Provide the (X, Y) coordinate of the cell's center where the given text is located.  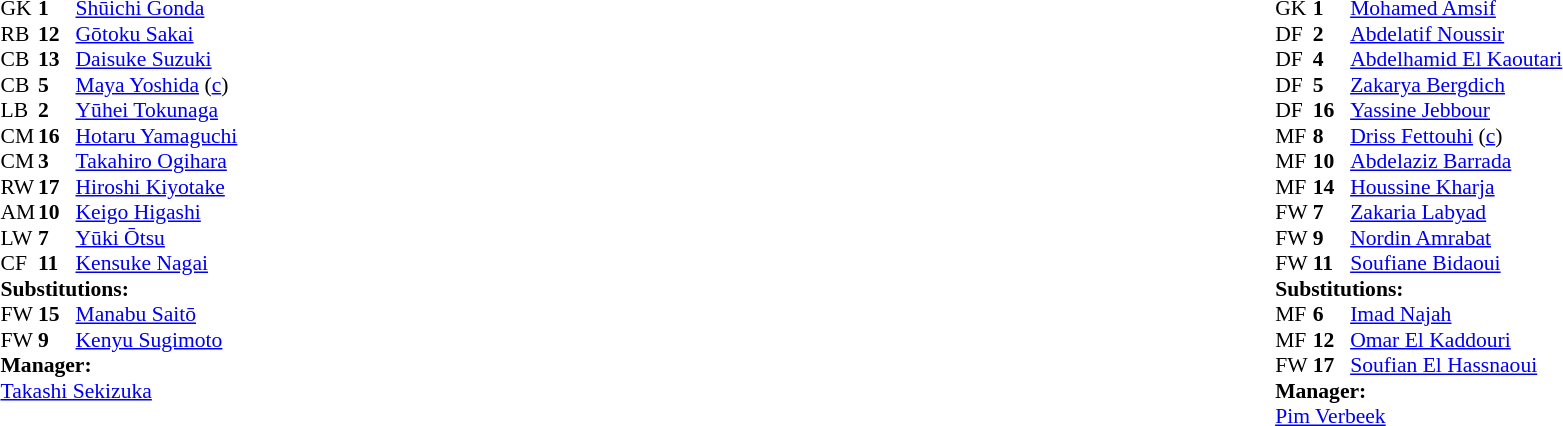
Keigo Higashi (157, 213)
Takahiro Ogihara (157, 161)
4 (1332, 59)
RB (19, 34)
Maya Yoshida (c) (157, 85)
Yūhei Tokunaga (157, 111)
14 (1332, 187)
Abdelatif Noussir (1456, 34)
Omar El Kaddouri (1456, 340)
Abdelaziz Barrada (1456, 161)
Hiroshi Kiyotake (157, 187)
Zakarya Bergdich (1456, 85)
LW (19, 238)
6 (1332, 315)
Yassine Jebbour (1456, 111)
Kenyu Sugimoto (157, 340)
CF (19, 263)
Manabu Saitō (157, 315)
LB (19, 111)
Yūki Ōtsu (157, 238)
RW (19, 187)
Daisuke Suzuki (157, 59)
Soufian El Hassnaoui (1456, 365)
Imad Najah (1456, 315)
15 (57, 315)
Hotaru Yamaguchi (157, 136)
3 (57, 161)
Driss Fettouhi (c) (1456, 136)
Takashi Sekizuka (118, 391)
Soufiane Bidaoui (1456, 263)
Houssine Kharja (1456, 187)
AM (19, 213)
8 (1332, 136)
13 (57, 59)
Zakaria Labyad (1456, 213)
Kensuke Nagai (157, 263)
Abdelhamid El Kaoutari (1456, 59)
Nordin Amrabat (1456, 238)
Gōtoku Sakai (157, 34)
